From the cell containing the given text, extract its center point as (X, Y) coordinate. 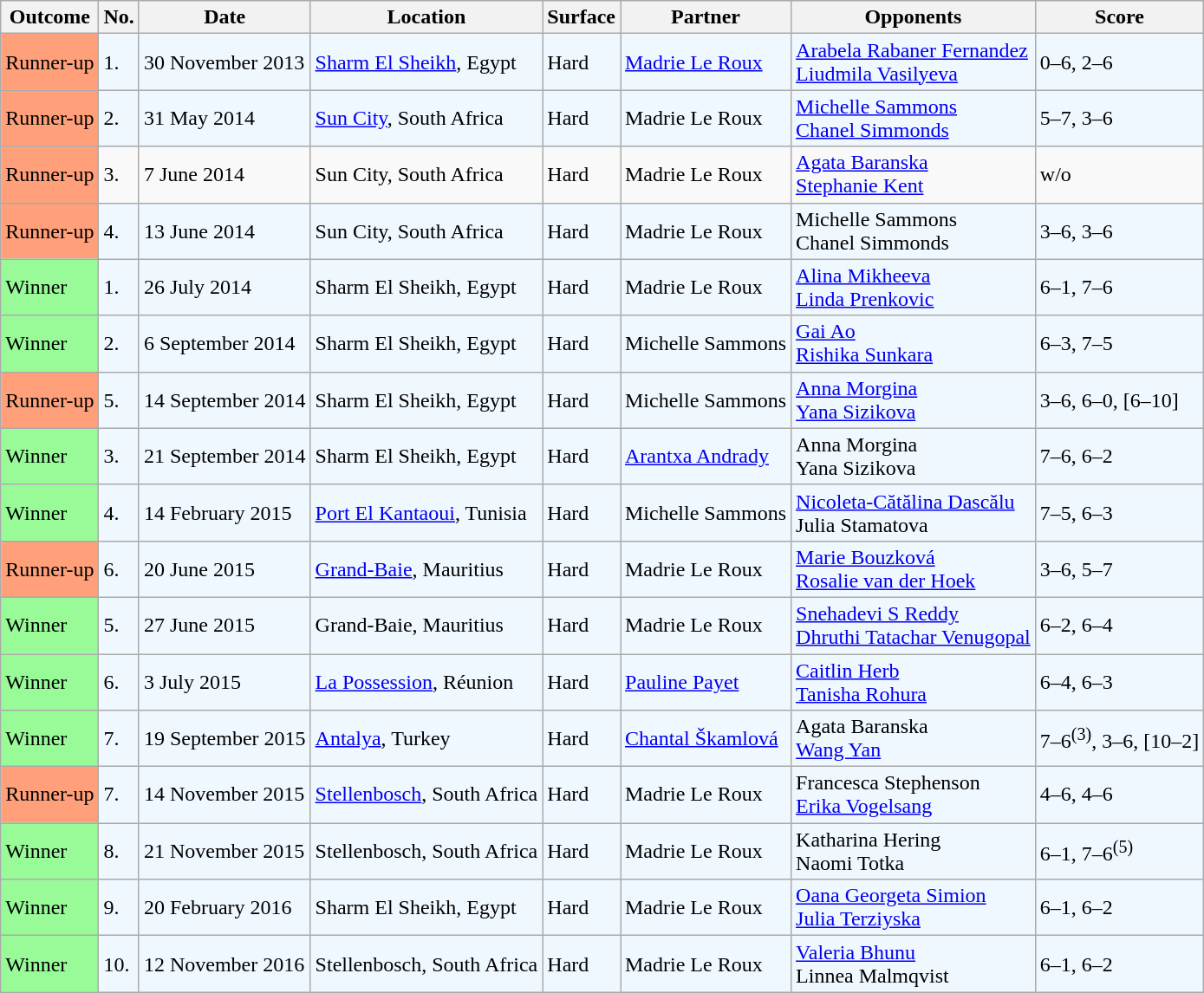
Gai Ao Rishika Sunkara (914, 343)
20 February 2016 (225, 908)
Date (225, 17)
Oana Georgeta Simion Julia Terziyska (914, 908)
Pauline Payet (706, 681)
7–5, 6–3 (1119, 513)
19 September 2015 (225, 738)
Alina Mikheeva Linda Prenkovic (914, 288)
21 September 2014 (225, 456)
14 September 2014 (225, 400)
7 June 2014 (225, 175)
10. (119, 964)
Outcome (50, 17)
3–6, 3–6 (1119, 230)
Arantxa Andrady (706, 456)
3 July 2015 (225, 681)
0–6, 2–6 (1119, 62)
Snehadevi S Reddy Dhruthi Tatachar Venugopal (914, 626)
6 September 2014 (225, 343)
27 June 2015 (225, 626)
6–2, 6–4 (1119, 626)
Port El Kantaoui, Tunisia (426, 513)
20 June 2015 (225, 568)
6–4, 6–3 (1119, 681)
Agata Baranska Wang Yan (914, 738)
30 November 2013 (225, 62)
6–1, 7–6(5) (1119, 851)
12 November 2016 (225, 964)
4–6, 4–6 (1119, 795)
Agata Baranska Stephanie Kent (914, 175)
3–6, 6–0, [6–10] (1119, 400)
No. (119, 17)
21 November 2015 (225, 851)
Nicoleta-Cătălina Dascălu Julia Stamatova (914, 513)
3–6, 5–7 (1119, 568)
7–6, 6–2 (1119, 456)
13 June 2014 (225, 230)
w/o (1119, 175)
Katharina Hering Naomi Totka (914, 851)
5–7, 3–6 (1119, 118)
6–1, 7–6 (1119, 288)
Marie Bouzková Rosalie van der Hoek (914, 568)
6–3, 7–5 (1119, 343)
8. (119, 851)
14 November 2015 (225, 795)
9. (119, 908)
Location (426, 17)
Surface (582, 17)
Francesca Stephenson Erika Vogelsang (914, 795)
Arabela Rabaner Fernandez Liudmila Vasilyeva (914, 62)
Caitlin Herb Tanisha Rohura (914, 681)
Score (1119, 17)
Chantal Škamlová (706, 738)
Partner (706, 17)
7–6(3), 3–6, [10–2] (1119, 738)
Opponents (914, 17)
14 February 2015 (225, 513)
La Possession, Réunion (426, 681)
26 July 2014 (225, 288)
Valeria Bhunu Linnea Malmqvist (914, 964)
31 May 2014 (225, 118)
Antalya, Turkey (426, 738)
